Determine the [x, y] coordinate at the center of the cell enclosing the given text.  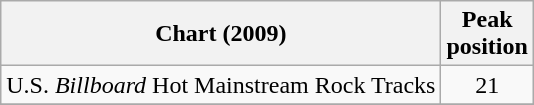
Peakposition [487, 34]
Chart (2009) [221, 34]
21 [487, 85]
U.S. Billboard Hot Mainstream Rock Tracks [221, 85]
